Pinpoint the cell where the given text exists, returning its [x, y] midpoint coordinate. 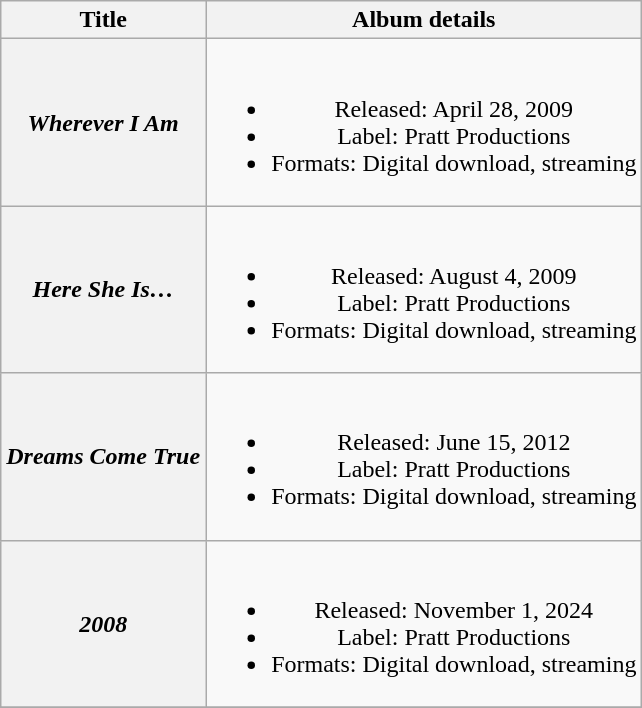
Released: August 4, 2009Label: Pratt ProductionsFormats: Digital download, streaming [424, 290]
Released: April 28, 2009Label: Pratt ProductionsFormats: Digital download, streaming [424, 122]
Title [104, 20]
Wherever I Am [104, 122]
Released: June 15, 2012Label: Pratt ProductionsFormats: Digital download, streaming [424, 456]
2008 [104, 624]
Album details [424, 20]
Released: November 1, 2024Label: Pratt ProductionsFormats: Digital download, streaming [424, 624]
Dreams Come True [104, 456]
Here She Is… [104, 290]
